Find where the given text appears and provide that cell's center as (X, Y) coordinate. 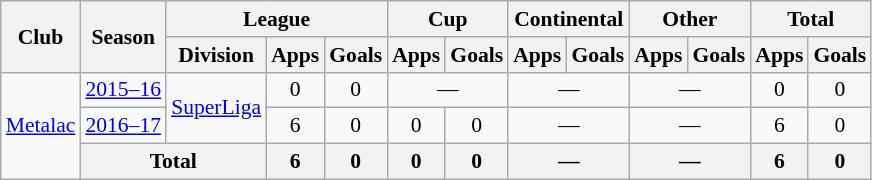
2015–16 (123, 90)
Season (123, 36)
Metalac (41, 126)
Club (41, 36)
Other (690, 19)
League (276, 19)
Division (216, 55)
Cup (448, 19)
2016–17 (123, 126)
Continental (568, 19)
SuperLiga (216, 108)
